Identify which cell holds the provided text, then report its [X, Y] central coordinate. 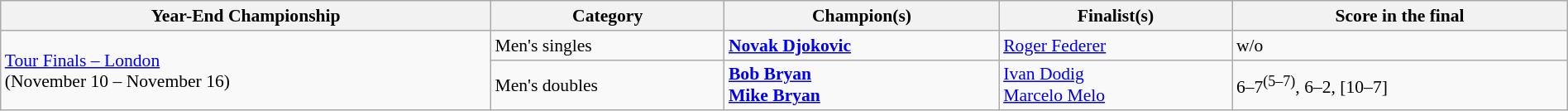
Tour Finals – London(November 10 – November 16) [246, 71]
Bob Bryan Mike Bryan [862, 84]
Champion(s) [862, 16]
Novak Djokovic [862, 46]
6–7(5–7), 6–2, [10–7] [1399, 84]
w/o [1399, 46]
Year-End Championship [246, 16]
Roger Federer [1116, 46]
Category [607, 16]
Men's singles [607, 46]
Men's doubles [607, 84]
Ivan Dodig Marcelo Melo [1116, 84]
Finalist(s) [1116, 16]
Score in the final [1399, 16]
